Scan for the cell matching the given text and deliver its (X, Y) coordinate at center. 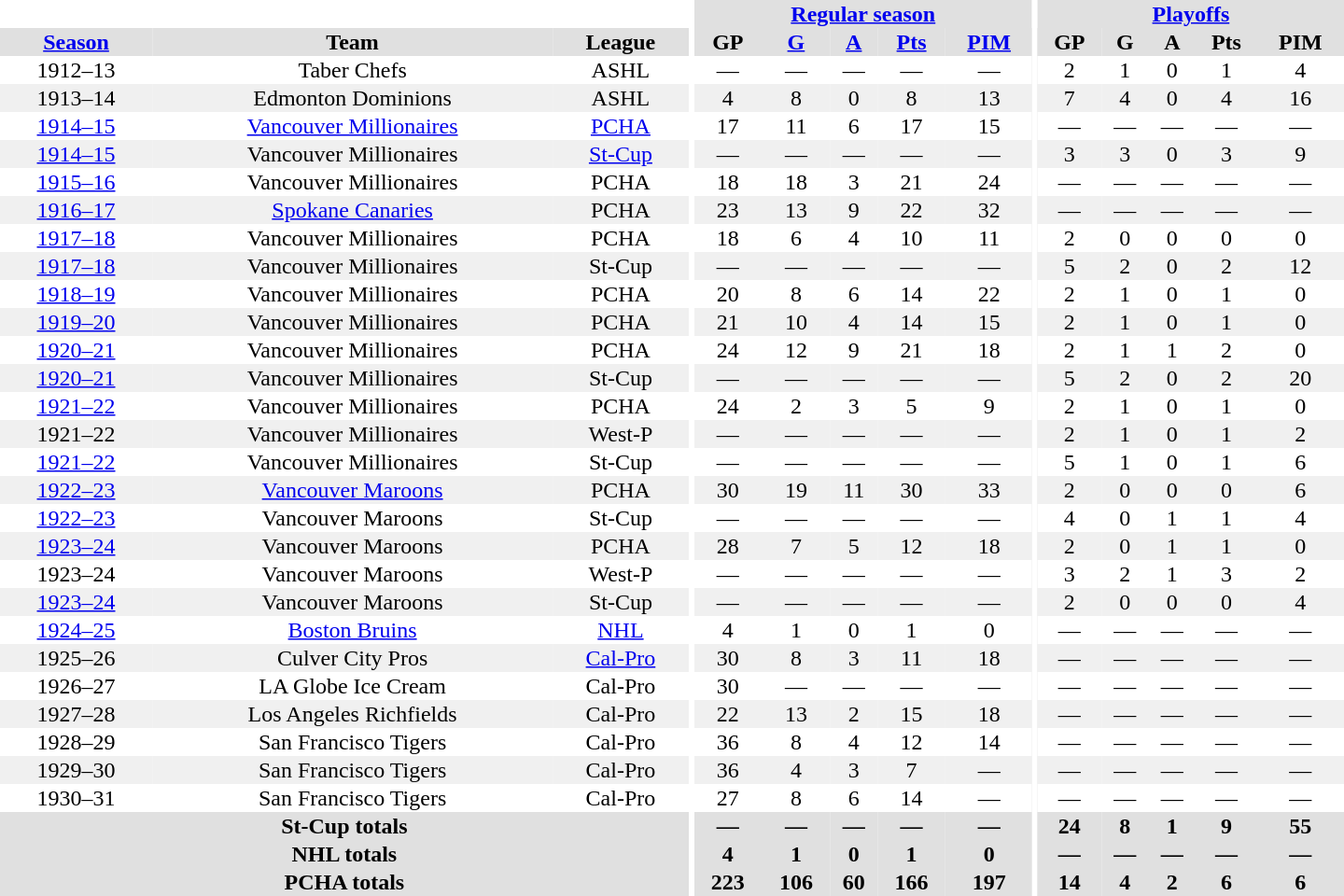
Season (77, 42)
League (621, 42)
Playoffs (1191, 14)
Edmonton Dominions (353, 98)
1927–28 (77, 714)
32 (989, 210)
Taber Chefs (353, 70)
166 (911, 882)
28 (728, 546)
23 (728, 210)
Boston Bruins (353, 630)
St-Cup totals (344, 826)
1925–26 (77, 658)
1915–16 (77, 182)
1929–30 (77, 770)
NHL totals (344, 854)
1924–25 (77, 630)
1913–14 (77, 98)
LA Globe Ice Cream (353, 686)
Culver City Pros (353, 658)
Los Angeles Richfields (353, 714)
16 (1301, 98)
19 (795, 490)
1930–31 (77, 798)
33 (989, 490)
Team (353, 42)
197 (989, 882)
60 (853, 882)
106 (795, 882)
1926–27 (77, 686)
Regular season (862, 14)
1928–29 (77, 742)
NHL (621, 630)
55 (1301, 826)
1916–17 (77, 210)
1919–20 (77, 322)
PCHA totals (344, 882)
1912–13 (77, 70)
Spokane Canaries (353, 210)
1918–19 (77, 294)
27 (728, 798)
223 (728, 882)
